Determine the [X, Y] coordinate at the center of the cell enclosing the given text.  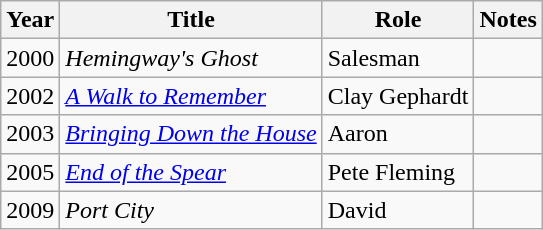
A Walk to Remember [191, 96]
2000 [30, 58]
Year [30, 20]
Pete Fleming [398, 172]
Aaron [398, 134]
Clay Gephardt [398, 96]
End of the Spear [191, 172]
Bringing Down the House [191, 134]
2002 [30, 96]
Notes [508, 20]
2005 [30, 172]
Role [398, 20]
2009 [30, 210]
Port City [191, 210]
Salesman [398, 58]
Title [191, 20]
David [398, 210]
2003 [30, 134]
Hemingway's Ghost [191, 58]
